Pinpoint the cell where the given text exists, returning its [X, Y] midpoint coordinate. 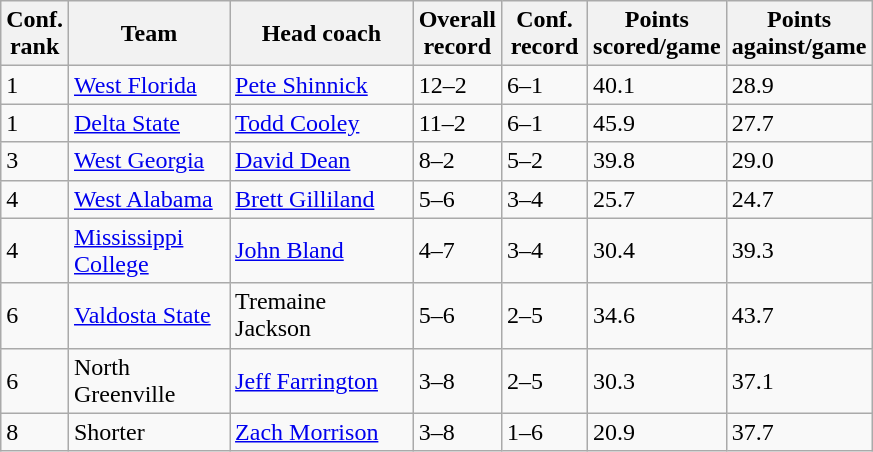
5–2 [544, 161]
Points scored/game [658, 34]
12–2 [457, 85]
Mississippi College [148, 250]
24.7 [799, 199]
40.1 [658, 85]
Todd Cooley [322, 123]
West Georgia [148, 161]
Shorter [148, 432]
3 [35, 161]
43.7 [799, 316]
John Bland [322, 250]
8 [35, 432]
11–2 [457, 123]
37.7 [799, 432]
North Greenville [148, 380]
28.9 [799, 85]
25.7 [658, 199]
Tremaine Jackson [322, 316]
David Dean [322, 161]
30.3 [658, 380]
West Alabama [148, 199]
Conf. record [544, 34]
Team [148, 34]
20.9 [658, 432]
37.1 [799, 380]
Overall record [457, 34]
4–7 [457, 250]
Head coach [322, 34]
1–6 [544, 432]
Brett Gilliland [322, 199]
29.0 [799, 161]
27.7 [799, 123]
Jeff Farrington [322, 380]
Conf. rank [35, 34]
Zach Morrison [322, 432]
Delta State [148, 123]
39.3 [799, 250]
30.4 [658, 250]
West Florida [148, 85]
39.8 [658, 161]
45.9 [658, 123]
8–2 [457, 161]
34.6 [658, 316]
Valdosta State [148, 316]
Pete Shinnick [322, 85]
Points against/game [799, 34]
